Extract the [x, y] coordinate from the center of the cell holding the provided text.  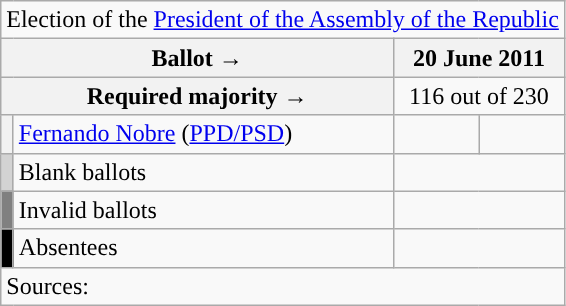
Election of the President of the Assembly of the Republic [283, 20]
Absentees [203, 248]
Blank ballots [203, 172]
Sources: [283, 286]
Invalid ballots [203, 210]
Ballot → [198, 58]
116 out of 230 [480, 96]
20 June 2011 [480, 58]
Required majority → [198, 96]
Fernando Nobre (PPD/PSD) [203, 134]
